Find where the given text appears and provide that cell's center as (x, y) coordinate. 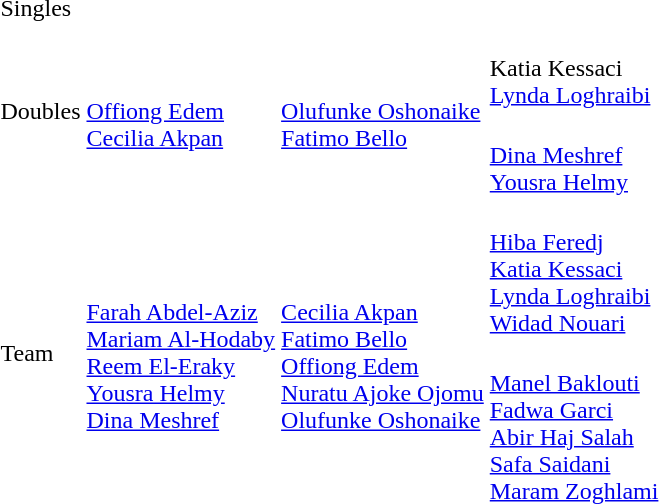
Offiong EdemCecilia Akpan (181, 112)
Olufunke OshonaikeFatimo Bello (383, 112)
